Identify which cell holds the provided text, then report its (X, Y) central coordinate. 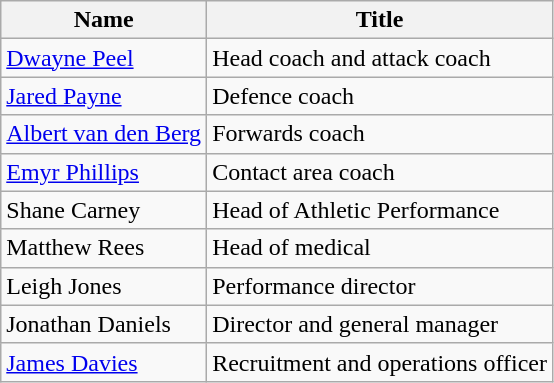
Title (380, 20)
Jonathan Daniels (104, 324)
Jared Payne (104, 96)
Director and general manager (380, 324)
Shane Carney (104, 210)
Performance director (380, 286)
Matthew Rees (104, 248)
Dwayne Peel (104, 58)
Head of medical (380, 248)
Head coach and attack coach (380, 58)
Emyr Phillips (104, 172)
Recruitment and operations officer (380, 362)
Forwards coach (380, 134)
Name (104, 20)
Albert van den Berg (104, 134)
Leigh Jones (104, 286)
Head of Athletic Performance (380, 210)
James Davies (104, 362)
Defence coach (380, 96)
Contact area coach (380, 172)
